Determine the [X, Y] coordinate at the center of the cell enclosing the given text.  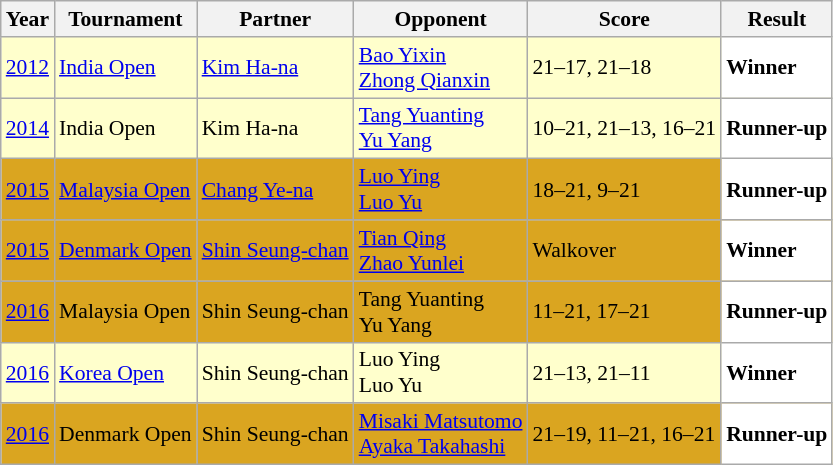
Tournament [126, 19]
Opponent [441, 19]
Misaki Matsutomo Ayaka Takahashi [441, 434]
Tian Qing Zhao Yunlei [441, 250]
18–21, 9–21 [625, 190]
21–13, 21–11 [625, 372]
21–19, 11–21, 16–21 [625, 434]
2014 [28, 128]
2012 [28, 68]
Partner [276, 19]
Korea Open [126, 372]
10–21, 21–13, 16–21 [625, 128]
11–21, 17–21 [625, 312]
Year [28, 19]
Score [625, 19]
Bao Yixin Zhong Qianxin [441, 68]
Result [776, 19]
Chang Ye-na [276, 190]
21–17, 21–18 [625, 68]
Walkover [625, 250]
